From the cell containing the given text, extract its center point as (x, y) coordinate. 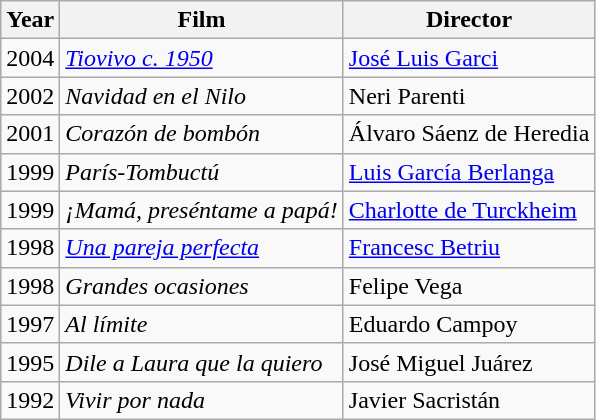
Grandes ocasiones (202, 286)
París-Tombuctú (202, 172)
Álvaro Sáenz de Heredia (469, 134)
Vivir por nada (202, 400)
Navidad en el Nilo (202, 96)
Luis García Berlanga (469, 172)
Javier Sacristán (469, 400)
2001 (30, 134)
2004 (30, 58)
Year (30, 20)
2002 (30, 96)
Tiovivo c. 1950 (202, 58)
1997 (30, 324)
Charlotte de Turckheim (469, 210)
Eduardo Campoy (469, 324)
Al límite (202, 324)
José Luis Garci (469, 58)
Dile a Laura que la quiero (202, 362)
Una pareja perfecta (202, 248)
Film (202, 20)
Director (469, 20)
José Miguel Juárez (469, 362)
¡Mamá, preséntame a papá! (202, 210)
1992 (30, 400)
Corazón de bombón (202, 134)
Felipe Vega (469, 286)
Francesc Betriu (469, 248)
Neri Parenti (469, 96)
1995 (30, 362)
